Determine the [x, y] coordinate at the center of the cell enclosing the given text.  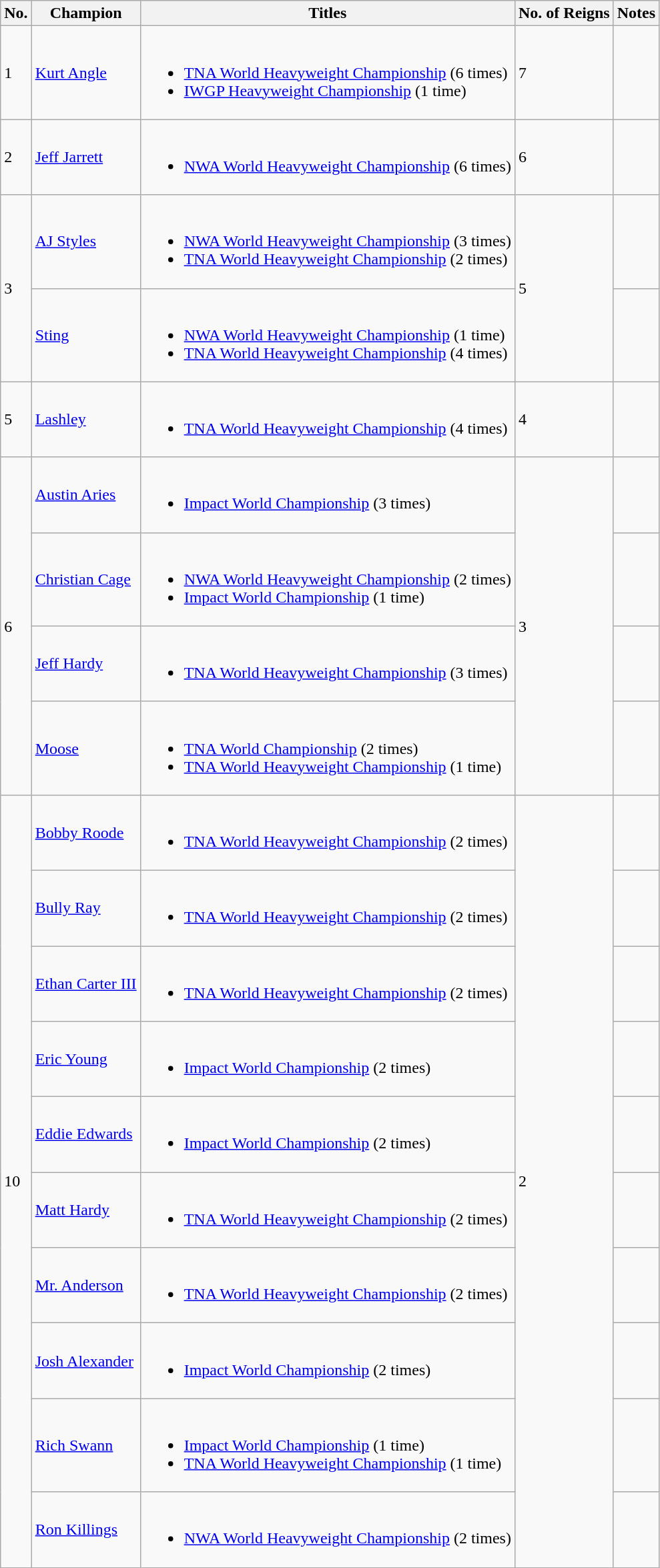
7 [564, 73]
TNA World Championship (2 times)TNA World Heavyweight Championship (1 time) [327, 748]
1 [16, 73]
Jeff Hardy [85, 663]
Champion [85, 13]
TNA World Heavyweight Championship (6 times)IWGP Heavyweight Championship (1 time) [327, 73]
TNA World Heavyweight Championship (4 times) [327, 419]
NWA World Heavyweight Championship (1 time)TNA World Heavyweight Championship (4 times) [327, 335]
Eddie Edwards [85, 1134]
NWA World Heavyweight Championship (6 times) [327, 157]
NWA World Heavyweight Championship (3 times)TNA World Heavyweight Championship (2 times) [327, 242]
Bully Ray [85, 907]
Jeff Jarrett [85, 157]
NWA World Heavyweight Championship (2 times) [327, 1529]
Josh Alexander [85, 1361]
Sting [85, 335]
4 [564, 419]
Matt Hardy [85, 1210]
NWA World Heavyweight Championship (2 times)Impact World Championship (1 time) [327, 579]
10 [16, 1181]
Mr. Anderson [85, 1285]
Christian Cage [85, 579]
Rich Swann [85, 1445]
TNA World Heavyweight Championship (3 times) [327, 663]
Lashley [85, 419]
Ethan Carter III [85, 984]
Eric Young [85, 1060]
Moose [85, 748]
No. [16, 13]
Bobby Roode [85, 833]
Impact World Championship (3 times) [327, 495]
Impact World Championship (1 time)TNA World Heavyweight Championship (1 time) [327, 1445]
Kurt Angle [85, 73]
Austin Aries [85, 495]
No. of Reigns [564, 13]
AJ Styles [85, 242]
Ron Killings [85, 1529]
Notes [636, 13]
Titles [327, 13]
